For the text-containing cell, return its midpoint in (X, Y) coordinate format. 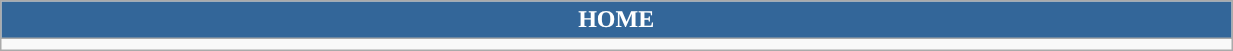
HOME (616, 20)
